From the cell containing the given text, extract its center point as (x, y) coordinate. 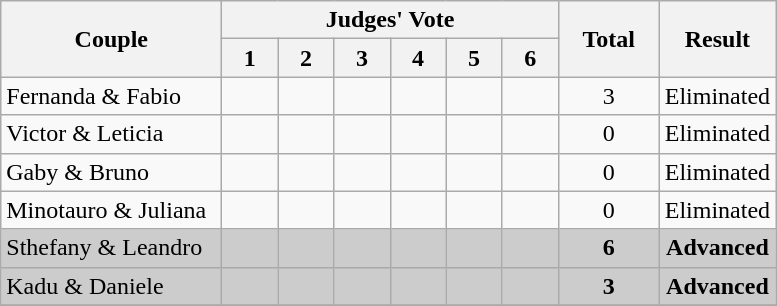
Judges' Vote (390, 20)
2 (306, 58)
Sthefany & Leandro (112, 248)
Victor & Leticia (112, 134)
Couple (112, 39)
Kadu & Daniele (112, 286)
Fernanda & Fabio (112, 96)
Total (608, 39)
1 (250, 58)
5 (474, 58)
4 (418, 58)
Gaby & Bruno (112, 172)
Result (717, 39)
Minotauro & Juliana (112, 210)
